For the text-containing cell, return its midpoint in [X, Y] coordinate format. 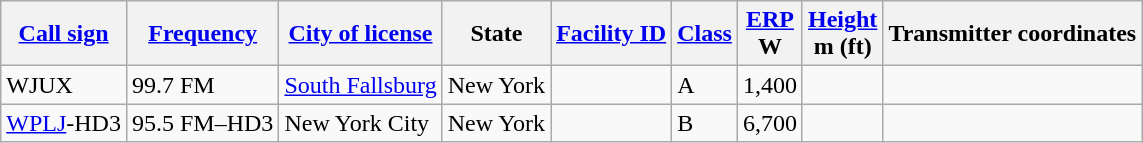
State [496, 34]
Facility ID [612, 34]
WPLJ-HD3 [64, 123]
City of license [360, 34]
B [705, 123]
ERPW [770, 34]
South Fallsburg [360, 85]
99.7 FM [202, 85]
Heightm (ft) [842, 34]
Class [705, 34]
1,400 [770, 85]
Transmitter coordinates [1012, 34]
A [705, 85]
New York City [360, 123]
WJUX [64, 85]
6,700 [770, 123]
95.5 FM–HD3 [202, 123]
Frequency [202, 34]
Call sign [64, 34]
